Determine the (X, Y) coordinate at the center of the cell enclosing the given text.  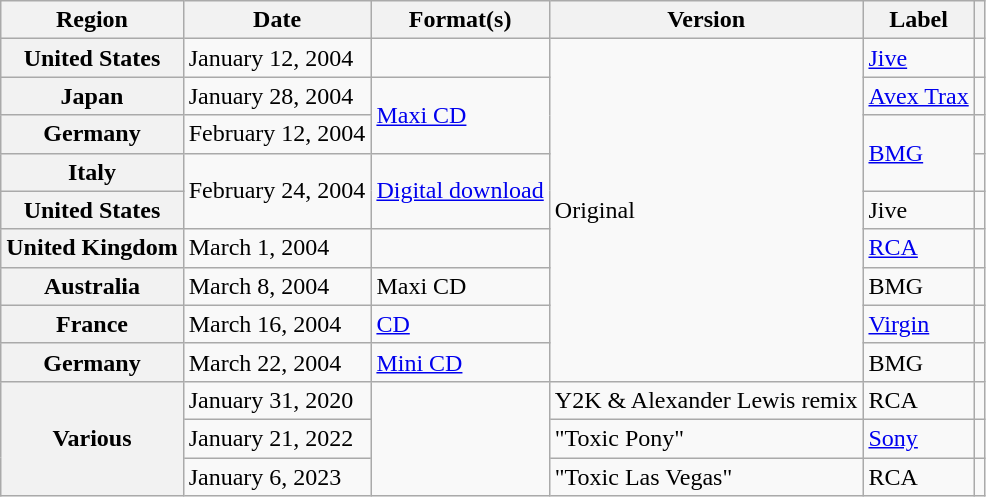
January 28, 2004 (277, 96)
United Kingdom (92, 248)
January 6, 2023 (277, 477)
Original (706, 210)
Region (92, 20)
Sony (918, 438)
March 22, 2004 (277, 362)
Australia (92, 286)
March 8, 2004 (277, 286)
"Toxic Pony" (706, 438)
March 1, 2004 (277, 248)
Y2K & Alexander Lewis remix (706, 400)
"Toxic Las Vegas" (706, 477)
February 12, 2004 (277, 134)
CD (460, 324)
Label (918, 20)
January 31, 2020 (277, 400)
Version (706, 20)
Japan (92, 96)
Format(s) (460, 20)
February 24, 2004 (277, 191)
Mini CD (460, 362)
Italy (92, 172)
Date (277, 20)
Various (92, 438)
March 16, 2004 (277, 324)
January 21, 2022 (277, 438)
Digital download (460, 191)
France (92, 324)
Virgin (918, 324)
January 12, 2004 (277, 58)
Avex Trax (918, 96)
